Pinpoint the cell where the given text exists, returning its (x, y) midpoint coordinate. 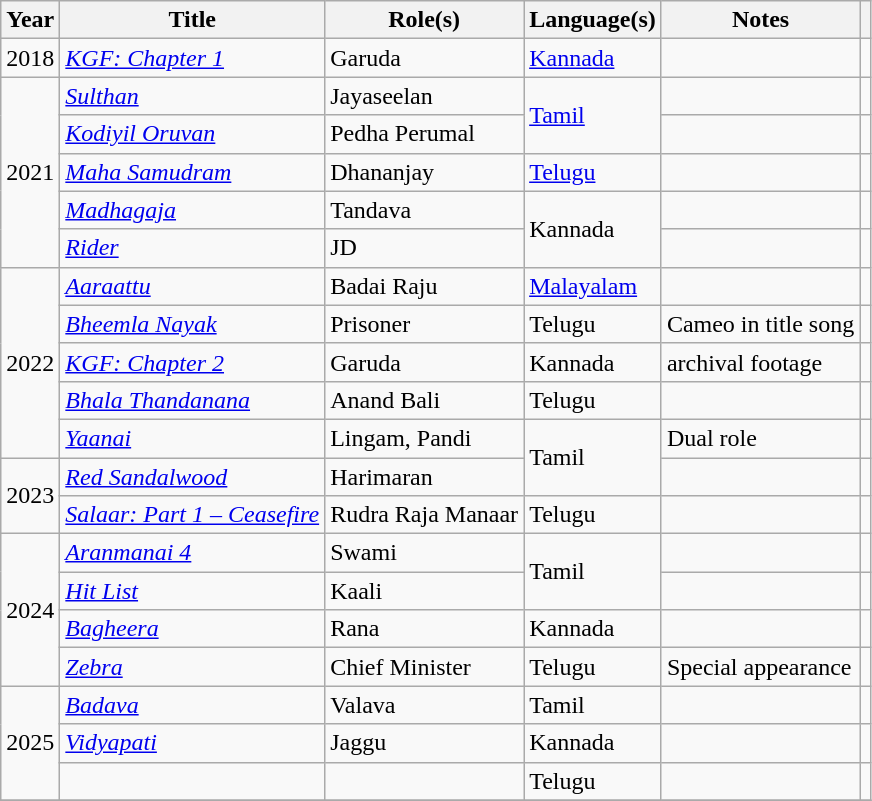
2024 (30, 610)
Sulthan (192, 96)
Rider (192, 248)
Aranmanai 4 (192, 553)
Kaali (424, 591)
JD (424, 248)
Valava (424, 705)
Aaraattu (192, 286)
Maha Samudram (192, 172)
Zebra (192, 667)
Year (30, 20)
Cameo in title song (760, 324)
Rana (424, 629)
Badai Raju (424, 286)
Role(s) (424, 20)
Hit List (192, 591)
Bagheera (192, 629)
Jayaseelan (424, 96)
Chief Minister (424, 667)
2022 (30, 362)
KGF: Chapter 2 (192, 362)
Dual role (760, 438)
Bheemla Nayak (192, 324)
Red Sandalwood (192, 477)
Bhala Thandanana (192, 400)
Lingam, Pandi (424, 438)
Language(s) (593, 20)
Rudra Raja Manaar (424, 515)
Madhagaja (192, 210)
Kodiyil Oruvan (192, 134)
Badava (192, 705)
Notes (760, 20)
2018 (30, 58)
Dhananjay (424, 172)
Malayalam (593, 286)
2021 (30, 172)
2025 (30, 743)
2023 (30, 496)
Prisoner (424, 324)
KGF: Chapter 1 (192, 58)
Title (192, 20)
Yaanai (192, 438)
Salaar: Part 1 – Ceasefire (192, 515)
Special appearance (760, 667)
Harimaran (424, 477)
Swami (424, 553)
Vidyapati (192, 743)
Anand Bali (424, 400)
Tandava (424, 210)
archival footage (760, 362)
Pedha Perumal (424, 134)
Jaggu (424, 743)
